Return [X, Y] of the center of cell containing provided text 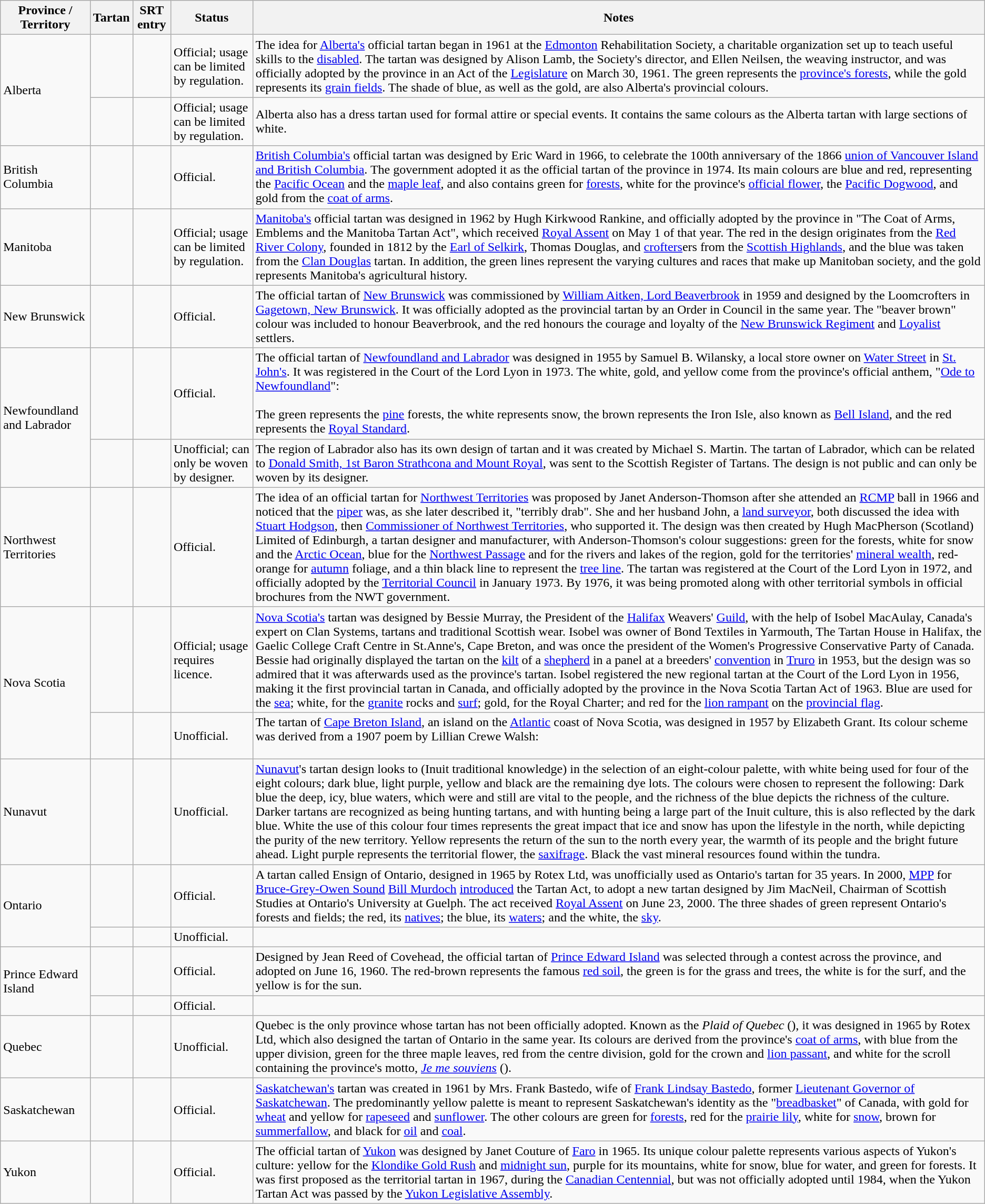
Status [212, 18]
Newfoundland and Labrador [45, 418]
Official; usage requires licence. [212, 659]
Manitoba [45, 247]
Nunavut [45, 811]
Prince Edward Island [45, 981]
SRT entry [152, 18]
Notes [619, 18]
Unofficial; can only be woven by designer. [212, 463]
Nova Scotia [45, 683]
British Columbia [45, 177]
Northwest Territories [45, 547]
Alberta [45, 91]
Saskatchewan [45, 1109]
New Brunswick [45, 317]
Quebec [45, 1047]
Tartan [112, 18]
Yukon [45, 1172]
Ontario [45, 905]
Province / Territory [45, 18]
